From the cell containing the given text, extract its center point as (X, Y) coordinate. 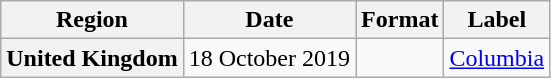
Columbia (497, 58)
Format (400, 20)
Region (92, 20)
18 October 2019 (269, 58)
Date (269, 20)
United Kingdom (92, 58)
Label (497, 20)
